Return the [X, Y] coordinate for the center point of the cell that contains the specified text.  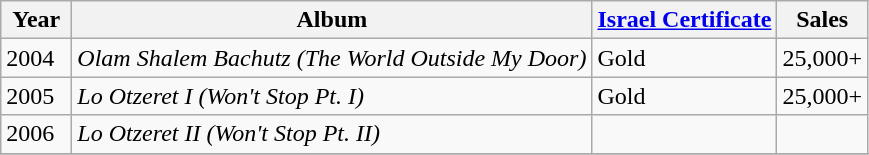
Israel Certificate [684, 20]
Year [36, 20]
Sales [822, 20]
Lo Otzeret II (Won't Stop Pt. II) [332, 134]
2005 [36, 96]
Lo Otzeret I (Won't Stop Pt. I) [332, 96]
2006 [36, 134]
Album [332, 20]
Olam Shalem Bachutz (The World Outside My Door) [332, 58]
2004 [36, 58]
